Provide the (x, y) coordinate of the cell's center where the given text is located.  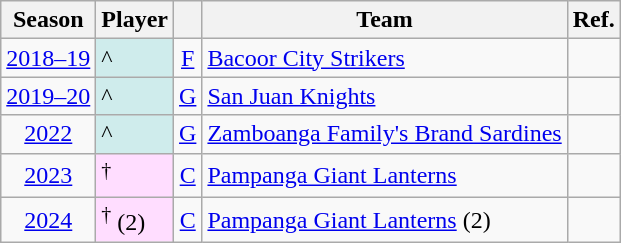
2019–20 (48, 96)
Pampanga Giant Lanterns (384, 176)
Player (135, 20)
Bacoor City Strikers (384, 58)
Zamboanga Family's Brand Sardines (384, 134)
Team (384, 20)
Ref. (594, 20)
† (135, 176)
San Juan Knights (384, 96)
† (2) (135, 220)
F (188, 58)
2018–19 (48, 58)
2023 (48, 176)
Pampanga Giant Lanterns (2) (384, 220)
2022 (48, 134)
Season (48, 20)
2024 (48, 220)
